Search for the cell housing the specified text and yield its [x, y] center coordinate. 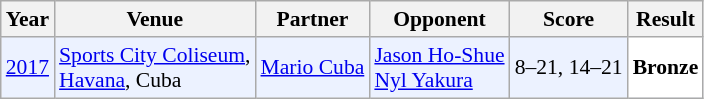
Opponent [439, 19]
Bronze [666, 68]
Jason Ho-Shue Nyl Yakura [439, 68]
Sports City Coliseum,Havana, Cuba [154, 68]
Mario Cuba [312, 68]
Score [569, 19]
2017 [28, 68]
Year [28, 19]
Venue [154, 19]
Result [666, 19]
Partner [312, 19]
8–21, 14–21 [569, 68]
